Scan for the cell matching the given text and deliver its (X, Y) coordinate at center. 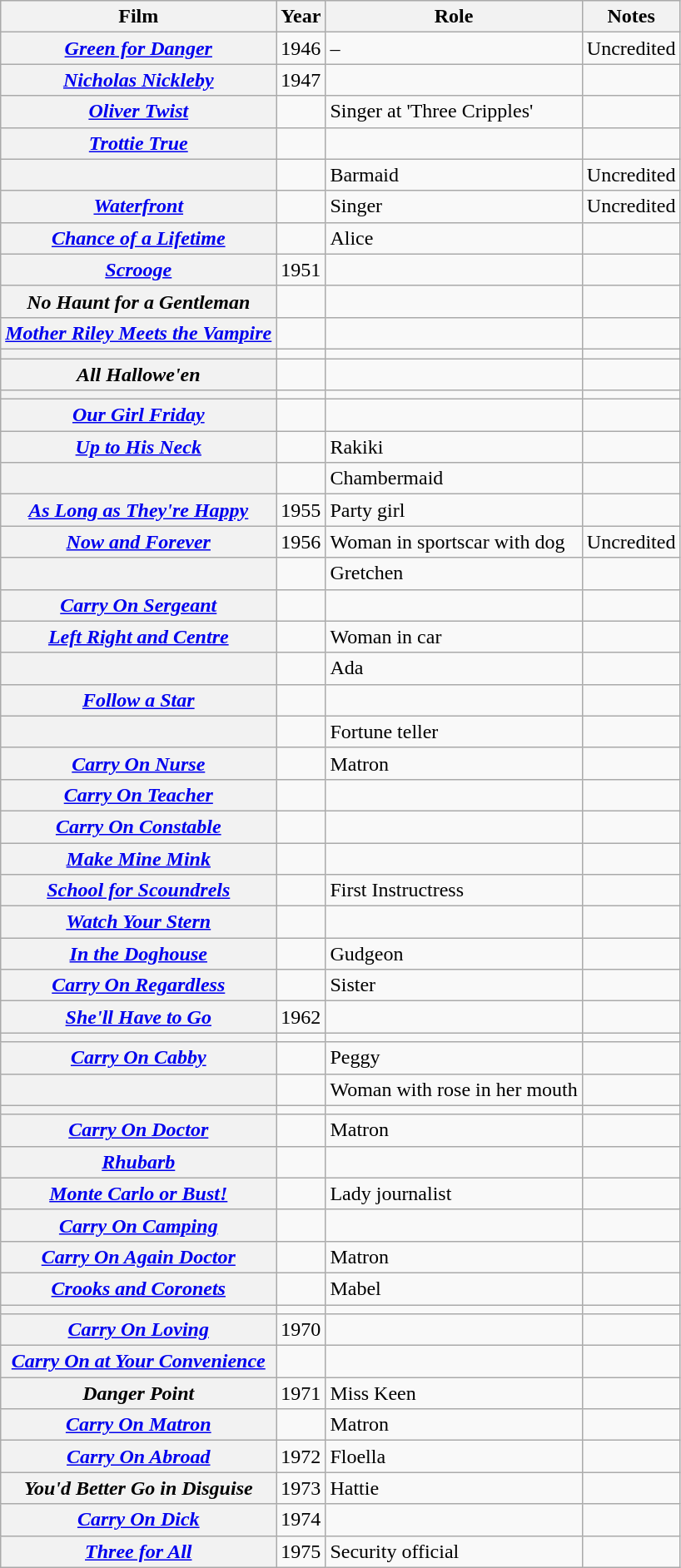
Miss Keen (454, 1393)
1971 (301, 1393)
1947 (301, 80)
Follow a Star (138, 700)
Role (454, 17)
Left Right and Centre (138, 637)
1973 (301, 1488)
Rhubarb (138, 1162)
Woman in sportscar with dog (454, 542)
Danger Point (138, 1393)
Nicholas Nickleby (138, 80)
1955 (301, 510)
Gretchen (454, 573)
Chambermaid (454, 479)
– (454, 48)
Carry On Camping (138, 1225)
Carry On Cabby (138, 1058)
All Hallowe'en (138, 374)
Floella (454, 1456)
Chance of a Lifetime (138, 238)
Alice (454, 238)
Carry On Sergeant (138, 605)
You'd Better Go in Disguise (138, 1488)
Woman in car (454, 637)
Carry On Loving (138, 1330)
Singer at 'Three Cripples' (454, 112)
Carry On Again Doctor (138, 1257)
Woman with rose in her mouth (454, 1089)
As Long as They're Happy (138, 510)
1970 (301, 1330)
Carry On Dick (138, 1520)
Sister (454, 985)
Carry On Doctor (138, 1130)
Monte Carlo or Bust! (138, 1193)
Green for Danger (138, 48)
First Instructress (454, 891)
Three for All (138, 1551)
No Haunt for a Gentleman (138, 301)
Scrooge (138, 270)
1972 (301, 1456)
Make Mine Mink (138, 858)
Party girl (454, 510)
Carry On Teacher (138, 795)
In the Doghouse (138, 954)
1974 (301, 1520)
Year (301, 17)
Gudgeon (454, 954)
Ada (454, 668)
1962 (301, 1017)
Our Girl Friday (138, 415)
Security official (454, 1551)
Hattie (454, 1488)
1946 (301, 48)
Mother Riley Meets the Vampire (138, 333)
Mabel (454, 1288)
Peggy (454, 1058)
Trottie True (138, 143)
Crooks and Coronets (138, 1288)
Carry On Regardless (138, 985)
School for Scoundrels (138, 891)
Barmaid (454, 175)
1956 (301, 542)
Waterfront (138, 206)
Oliver Twist (138, 112)
Carry On Constable (138, 826)
Rakiki (454, 447)
Carry On Abroad (138, 1456)
Film (138, 17)
1975 (301, 1551)
Watch Your Stern (138, 922)
1951 (301, 270)
Notes (631, 17)
Now and Forever (138, 542)
Up to His Neck (138, 447)
Fortune teller (454, 732)
Carry On at Your Convenience (138, 1362)
Singer (454, 206)
She'll Have to Go (138, 1017)
Carry On Matron (138, 1425)
Lady journalist (454, 1193)
Carry On Nurse (138, 763)
